Determine the [X, Y] coordinate at the center of the cell enclosing the given text.  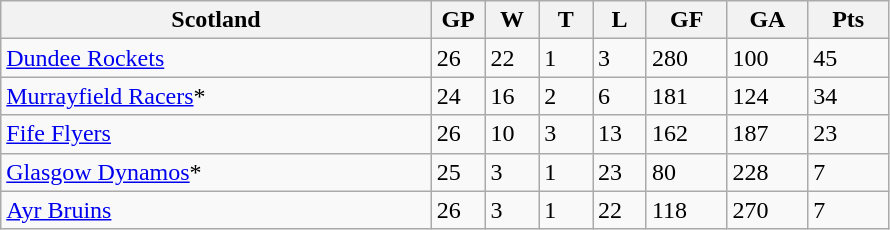
Scotland [216, 20]
L [620, 20]
Ayr Bruins [216, 210]
2 [566, 96]
25 [458, 172]
118 [686, 210]
GP [458, 20]
Dundee Rockets [216, 58]
GA [768, 20]
124 [768, 96]
187 [768, 134]
100 [768, 58]
Glasgow Dynamos* [216, 172]
Murrayfield Racers* [216, 96]
GF [686, 20]
Fife Flyers [216, 134]
45 [848, 58]
W [512, 20]
6 [620, 96]
80 [686, 172]
10 [512, 134]
34 [848, 96]
13 [620, 134]
228 [768, 172]
24 [458, 96]
Pts [848, 20]
280 [686, 58]
162 [686, 134]
270 [768, 210]
T [566, 20]
181 [686, 96]
16 [512, 96]
